Output the (x, y) coordinate of the center of the cell containing the given text.  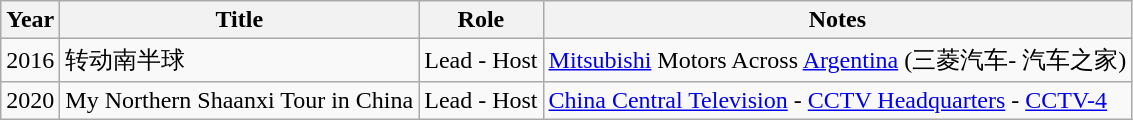
Notes (838, 20)
China Central Television - CCTV Headquarters - CCTV-4 (838, 100)
My Northern Shaanxi Tour in China (240, 100)
2020 (30, 100)
Year (30, 20)
Role (481, 20)
Mitsubishi Motors Across Argentina (三菱汽车- 汽车之家) (838, 60)
2016 (30, 60)
Title (240, 20)
转动南半球 (240, 60)
